Search for the cell housing the specified text and yield its [X, Y] center coordinate. 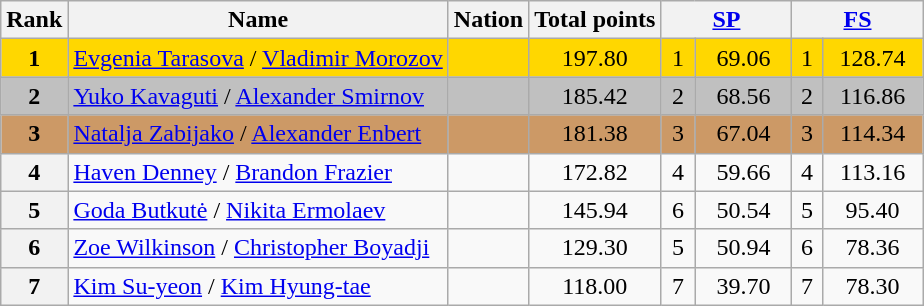
95.40 [872, 210]
Yuko Kavaguti / Alexander Smirnov [258, 96]
39.70 [744, 286]
181.38 [595, 134]
Haven Denney / Brandon Frazier [258, 172]
78.30 [872, 286]
Rank [34, 20]
Zoe Wilkinson / Christopher Boyadji [258, 248]
Natalja Zabijako / Alexander Enbert [258, 134]
50.94 [744, 248]
Nation [488, 20]
Goda Butkutė / Nikita Ermolaev [258, 210]
118.00 [595, 286]
67.04 [744, 134]
Name [258, 20]
Evgenia Tarasova / Vladimir Morozov [258, 58]
59.66 [744, 172]
Total points [595, 20]
78.36 [872, 248]
129.30 [595, 248]
69.06 [744, 58]
SP [726, 20]
114.34 [872, 134]
FS [858, 20]
113.16 [872, 172]
172.82 [595, 172]
68.56 [744, 96]
185.42 [595, 96]
50.54 [744, 210]
145.94 [595, 210]
116.86 [872, 96]
197.80 [595, 58]
Kim Su-yeon / Kim Hyung-tae [258, 286]
128.74 [872, 58]
